Output the [X, Y] coordinate of the center of the cell containing the given text.  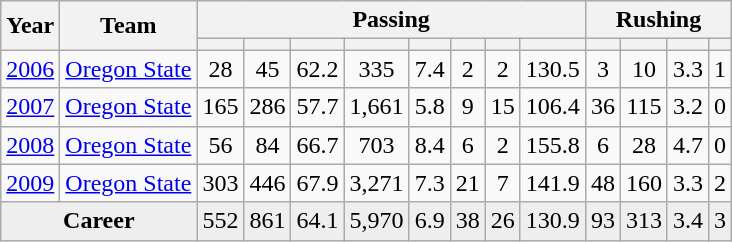
36 [602, 107]
1 [720, 69]
4.7 [688, 145]
303 [220, 183]
2007 [30, 107]
Rushing [658, 20]
48 [602, 183]
Year [30, 26]
1,661 [376, 107]
552 [220, 221]
2006 [30, 69]
703 [376, 145]
66.7 [318, 145]
15 [502, 107]
7 [502, 183]
62.2 [318, 69]
160 [644, 183]
Passing [391, 20]
2009 [30, 183]
64.1 [318, 221]
6.9 [430, 221]
446 [268, 183]
Team [128, 26]
93 [602, 221]
3.2 [688, 107]
115 [644, 107]
38 [468, 221]
7.4 [430, 69]
26 [502, 221]
56 [220, 145]
130.5 [552, 69]
57.7 [318, 107]
313 [644, 221]
5.8 [430, 107]
286 [268, 107]
3.4 [688, 221]
45 [268, 69]
7.3 [430, 183]
130.9 [552, 221]
9 [468, 107]
84 [268, 145]
335 [376, 69]
21 [468, 183]
Career [99, 221]
10 [644, 69]
8.4 [430, 145]
165 [220, 107]
106.4 [552, 107]
67.9 [318, 183]
2008 [30, 145]
861 [268, 221]
141.9 [552, 183]
5,970 [376, 221]
3,271 [376, 183]
155.8 [552, 145]
